Output the [X, Y] coordinate of the center of the cell containing the given text.  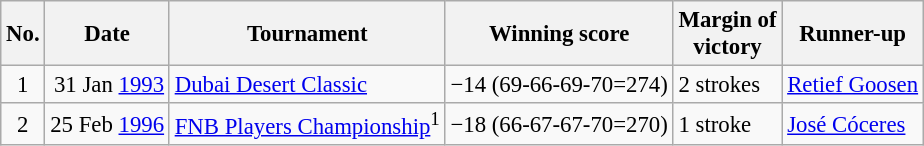
Winning score [559, 34]
31 Jan 1993 [107, 85]
Runner-up [853, 34]
Date [107, 34]
25 Feb 1996 [107, 124]
No. [23, 34]
2 strokes [728, 85]
−18 (66-67-67-70=270) [559, 124]
FNB Players Championship1 [307, 124]
1 stroke [728, 124]
Retief Goosen [853, 85]
Tournament [307, 34]
Margin ofvictory [728, 34]
1 [23, 85]
José Cóceres [853, 124]
2 [23, 124]
Dubai Desert Classic [307, 85]
−14 (69-66-69-70=274) [559, 85]
